Identify which cell holds the provided text, then report its [x, y] central coordinate. 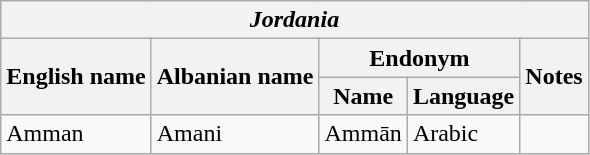
Ammān [363, 134]
Name [363, 96]
Amman [76, 134]
Language [463, 96]
Notes [554, 77]
Jordania [294, 20]
Endonym [420, 58]
English name [76, 77]
Albanian name [235, 77]
Amani [235, 134]
Arabic [463, 134]
